Return (x, y) of the center of cell containing provided text 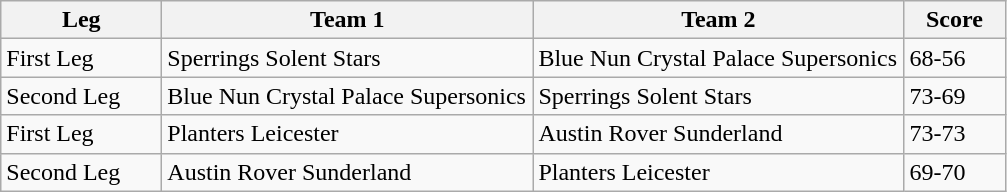
Score (954, 20)
Team 2 (718, 20)
68-56 (954, 58)
Leg (82, 20)
Team 1 (348, 20)
73-69 (954, 96)
69-70 (954, 172)
73-73 (954, 134)
